Return (x, y) of the center of cell containing provided text 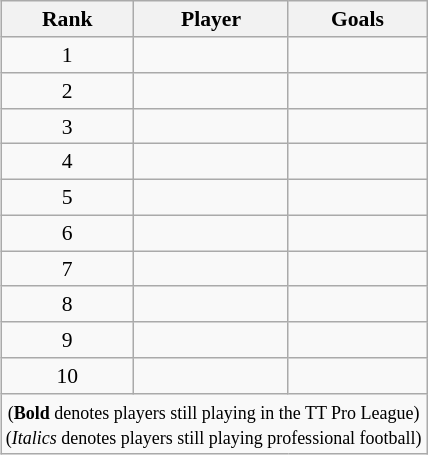
Goals (358, 19)
9 (68, 340)
Rank (68, 19)
3 (68, 126)
Player (211, 19)
2 (68, 91)
(Bold denotes players still playing in the TT Pro League)(Italics denotes players still playing professional football) (214, 424)
8 (68, 304)
7 (68, 269)
6 (68, 233)
1 (68, 55)
10 (68, 376)
4 (68, 162)
5 (68, 197)
